Locate the cell with the specified text and output its [X, Y] center coordinate. 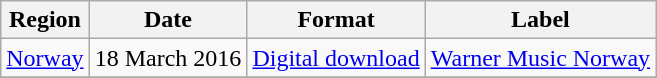
Norway [45, 58]
Format [336, 20]
Digital download [336, 58]
Region [45, 20]
18 March 2016 [168, 58]
Warner Music Norway [540, 58]
Date [168, 20]
Label [540, 20]
